Return [x, y] of the center of cell containing provided text 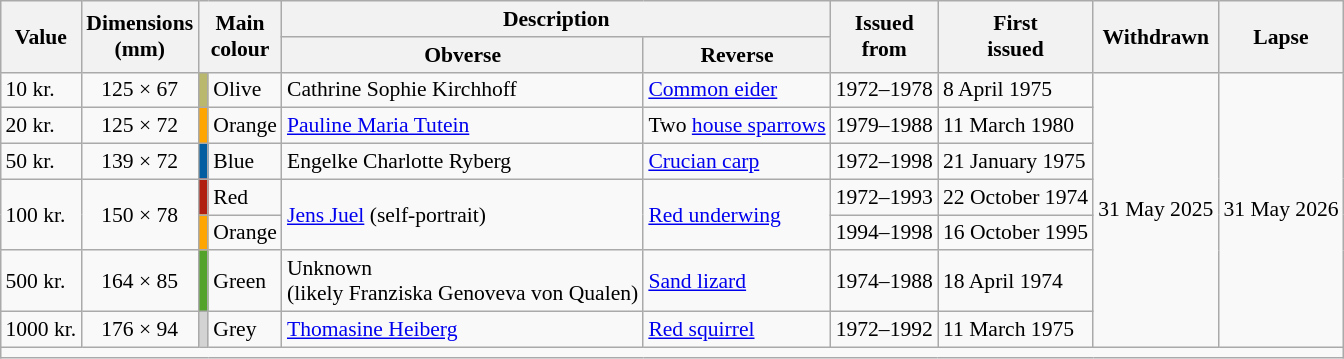
1972–1978 [884, 90]
1979–1988 [884, 126]
31 May 2025 [1156, 210]
11 March 1980 [1016, 126]
139 × 72 [140, 161]
11 March 1975 [1016, 329]
1972–1998 [884, 161]
Blue [245, 161]
150 × 78 [140, 214]
Red [245, 197]
Red squirrel [736, 329]
176 × 94 [140, 329]
18 April 1974 [1016, 280]
1974–1988 [884, 280]
Engelke Charlotte Ryberg [462, 161]
1972–1993 [884, 197]
Green [245, 280]
Thomasine Heiberg [462, 329]
22 October 1974 [1016, 197]
50 kr. [40, 161]
16 October 1995 [1016, 232]
Dimensions(mm) [140, 36]
Withdrawn [1156, 36]
Olive [245, 90]
Two house sparrows [736, 126]
Red underwing [736, 214]
Pauline Maria Tutein [462, 126]
Jens Juel (self-portrait) [462, 214]
Value [40, 36]
Crucian carp [736, 161]
Cathrine Sophie Kirchhoff [462, 90]
31 May 2026 [1280, 210]
500 kr. [40, 280]
125 × 67 [140, 90]
Lapse [1280, 36]
Sand lizard [736, 280]
21 January 1975 [1016, 161]
1994–1998 [884, 232]
Reverse [736, 54]
Grey [245, 329]
Description [556, 19]
10 kr. [40, 90]
164 × 85 [140, 280]
20 kr. [40, 126]
1972–1992 [884, 329]
8 April 1975 [1016, 90]
Common eider [736, 90]
125 × 72 [140, 126]
Issuedfrom [884, 36]
1000 kr. [40, 329]
Unknown(likely Franziska Genoveva von Qualen) [462, 280]
Obverse [462, 54]
Firstissued [1016, 36]
100 kr. [40, 214]
Maincolour [240, 36]
